Scan for the cell matching the given text and deliver its (x, y) coordinate at center. 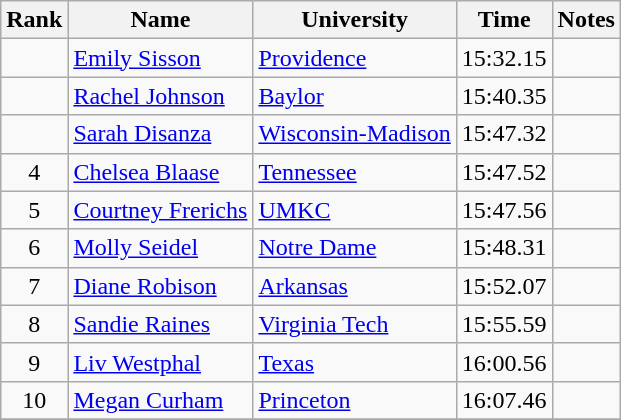
Molly Seidel (160, 248)
16:07.46 (504, 400)
15:32.15 (504, 58)
15:52.07 (504, 286)
UMKC (354, 210)
15:47.52 (504, 172)
Notre Dame (354, 248)
8 (34, 324)
4 (34, 172)
Courtney Frerichs (160, 210)
Emily Sisson (160, 58)
Sandie Raines (160, 324)
Sarah Disanza (160, 134)
Notes (586, 20)
15:55.59 (504, 324)
Arkansas (354, 286)
Virginia Tech (354, 324)
Time (504, 20)
9 (34, 362)
Liv Westphal (160, 362)
Chelsea Blaase (160, 172)
University (354, 20)
Tennessee (354, 172)
15:47.32 (504, 134)
Diane Robison (160, 286)
Megan Curham (160, 400)
Texas (354, 362)
15:48.31 (504, 248)
Princeton (354, 400)
6 (34, 248)
Name (160, 20)
10 (34, 400)
5 (34, 210)
Rachel Johnson (160, 96)
15:47.56 (504, 210)
15:40.35 (504, 96)
Wisconsin-Madison (354, 134)
7 (34, 286)
Baylor (354, 96)
Providence (354, 58)
Rank (34, 20)
16:00.56 (504, 362)
